Detect which cell encompasses the target text, then output its [X, Y] center coordinate. 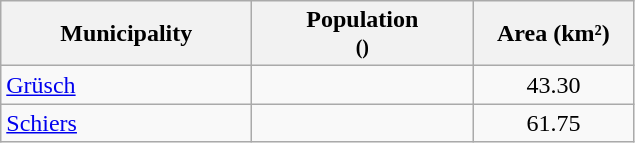
Area (km²) [554, 34]
Grüsch [126, 85]
61.75 [554, 123]
43.30 [554, 85]
Population () [362, 34]
Municipality [126, 34]
Schiers [126, 123]
